Provide the [x, y] coordinate of the cell's center where the given text is located.  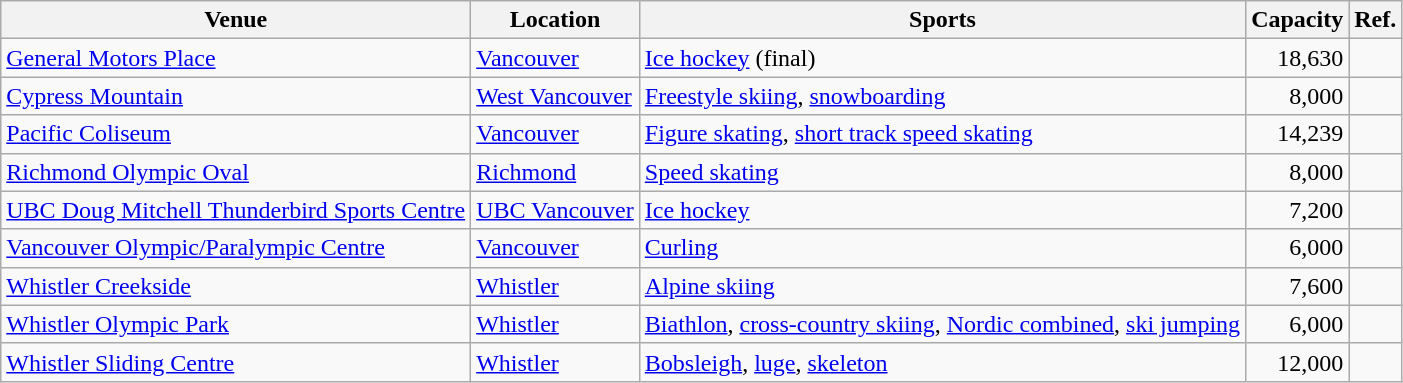
Location [556, 20]
Ice hockey [942, 210]
Whistler Creekside [236, 286]
Venue [236, 20]
Whistler Olympic Park [236, 324]
Vancouver Olympic/Paralympic Centre [236, 248]
Pacific Coliseum [236, 134]
18,630 [1298, 58]
Biathlon, cross-country skiing, Nordic combined, ski jumping [942, 324]
7,200 [1298, 210]
14,239 [1298, 134]
Ref. [1376, 20]
Richmond [556, 172]
Whistler Sliding Centre [236, 362]
Curling [942, 248]
Richmond Olympic Oval [236, 172]
Speed skating [942, 172]
West Vancouver [556, 96]
Bobsleigh, luge, skeleton [942, 362]
Figure skating, short track speed skating [942, 134]
UBC Doug Mitchell Thunderbird Sports Centre [236, 210]
Capacity [1298, 20]
12,000 [1298, 362]
UBC Vancouver [556, 210]
Ice hockey (final) [942, 58]
Freestyle skiing, snowboarding [942, 96]
7,600 [1298, 286]
Alpine skiing [942, 286]
Cypress Mountain [236, 96]
General Motors Place [236, 58]
Sports [942, 20]
